Find where the given text appears and provide that cell's center as [X, Y] coordinate. 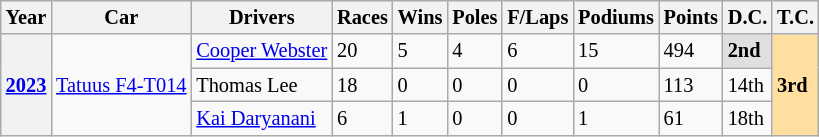
113 [691, 85]
Wins [420, 17]
Cooper Webster [262, 51]
T.C. [796, 17]
61 [691, 118]
Poles [474, 17]
Races [362, 17]
Podiums [616, 17]
Points [691, 17]
2023 [26, 84]
Drivers [262, 17]
3rd [796, 84]
5 [420, 51]
Kai Daryanani [262, 118]
20 [362, 51]
D.C. [748, 17]
18th [748, 118]
Thomas Lee [262, 85]
2nd [748, 51]
494 [691, 51]
F/Laps [538, 17]
14th [748, 85]
Tatuus F4-T014 [121, 84]
4 [474, 51]
Year [26, 17]
Car [121, 17]
15 [616, 51]
18 [362, 85]
